Find where the given text appears and provide that cell's center as (x, y) coordinate. 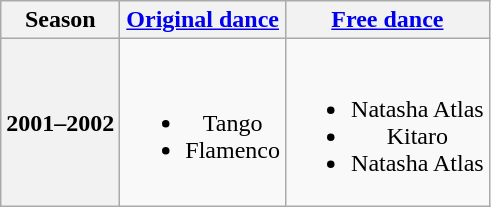
Free dance (388, 20)
Season (60, 20)
2001–2002 (60, 122)
Natasha AtlasKitaroNatasha Atlas (388, 122)
Original dance (203, 20)
TangoFlamenco (203, 122)
